Return the [x, y] coordinate for the center point of the cell that contains the specified text.  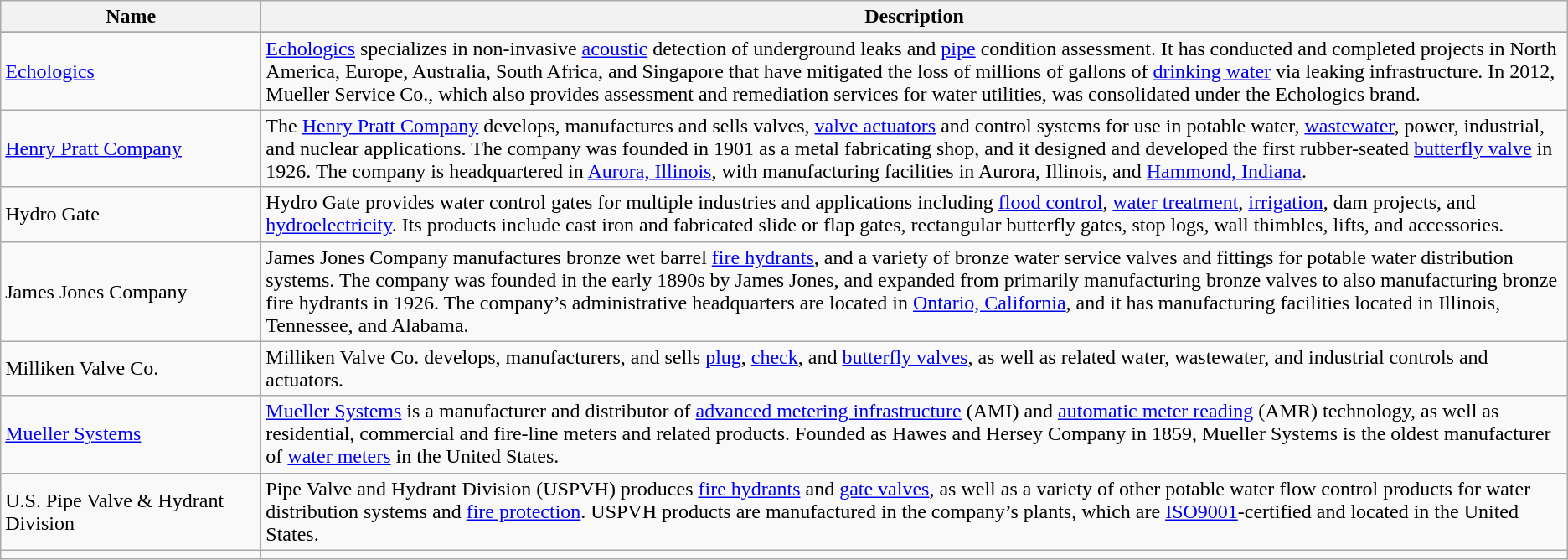
Echologics [131, 71]
Description [915, 17]
Hydro Gate [131, 215]
U.S. Pipe Valve & Hydrant Division [131, 511]
Mueller Systems [131, 434]
Name [131, 17]
Milliken Valve Co. [131, 369]
Henry Pratt Company [131, 148]
James Jones Company [131, 292]
